Provide the (x, y) coordinate of the cell's center where the given text is located.  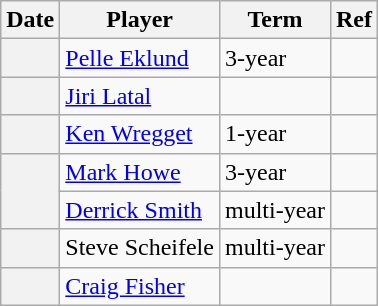
Pelle Eklund (140, 58)
Date (30, 20)
Ken Wregget (140, 134)
Derrick Smith (140, 210)
Player (140, 20)
1-year (274, 134)
Steve Scheifele (140, 248)
Ref (354, 20)
Craig Fisher (140, 286)
Term (274, 20)
Jiri Latal (140, 96)
Mark Howe (140, 172)
